From the cell containing the given text, extract its center point as (X, Y) coordinate. 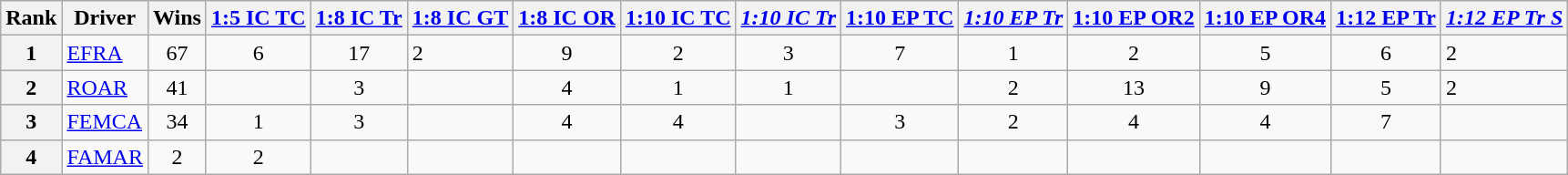
1:8 IC OR (567, 18)
1:12 EP Tr S (1504, 18)
17 (359, 53)
67 (177, 53)
1:10 EP TC (900, 18)
Wins (177, 18)
1:8 IC GT (460, 18)
41 (177, 87)
ROAR (106, 87)
1:10 EP OR2 (1134, 18)
1:10 EP OR4 (1265, 18)
FEMCA (106, 122)
EFRA (106, 53)
1:8 IC Tr (359, 18)
1:10 IC TC (677, 18)
FAMAR (106, 157)
Rank (31, 18)
1:10 EP Tr (1013, 18)
13 (1134, 87)
1:12 EP Tr (1386, 18)
1:5 IC TC (259, 18)
Driver (106, 18)
34 (177, 122)
1:10 IC Tr (789, 18)
